Output the (x, y) coordinate of the center of the cell containing the given text.  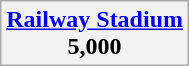
Railway Stadium5,000 (95, 34)
